Locate the cell with the specified text and output its [X, Y] center coordinate. 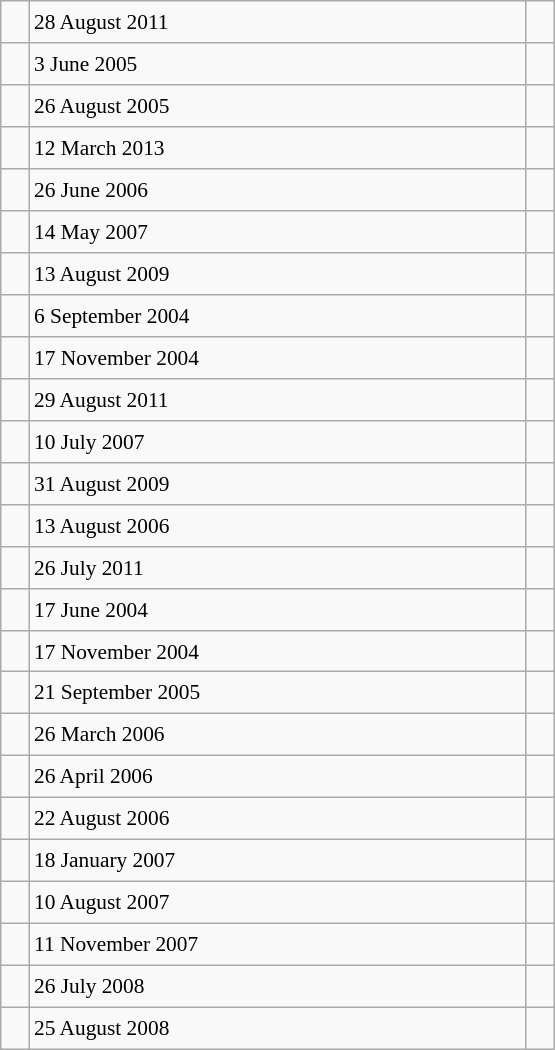
21 September 2005 [278, 693]
26 March 2006 [278, 735]
26 July 2008 [278, 986]
28 August 2011 [278, 22]
18 January 2007 [278, 861]
13 August 2006 [278, 525]
22 August 2006 [278, 819]
26 April 2006 [278, 777]
13 August 2009 [278, 274]
25 August 2008 [278, 1028]
6 September 2004 [278, 316]
29 August 2011 [278, 399]
31 August 2009 [278, 483]
11 November 2007 [278, 945]
10 August 2007 [278, 903]
12 March 2013 [278, 148]
26 June 2006 [278, 190]
17 June 2004 [278, 609]
26 July 2011 [278, 567]
3 June 2005 [278, 64]
26 August 2005 [278, 106]
14 May 2007 [278, 232]
10 July 2007 [278, 441]
